Provide the [x, y] coordinate of the cell's center where the given text is located.  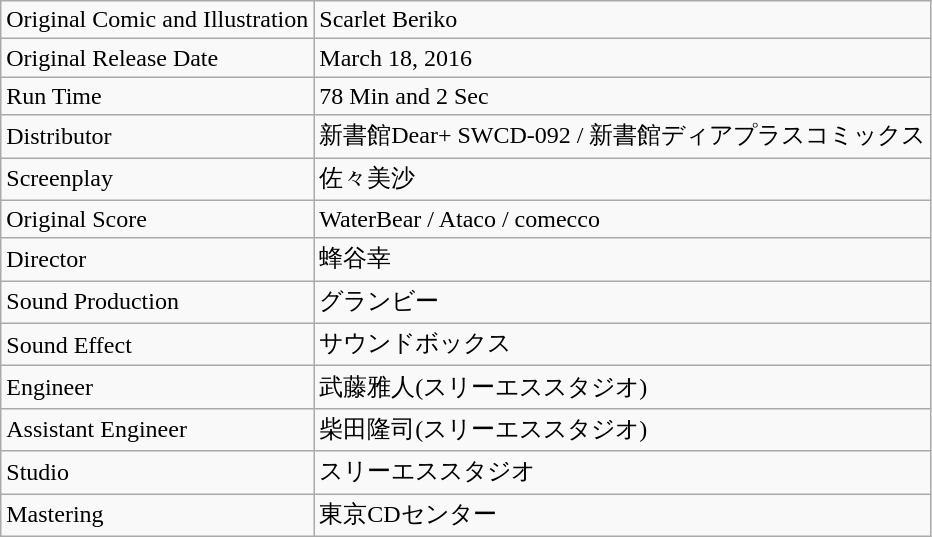
蜂谷幸 [622, 260]
柴田隆司(スリーエススタジオ) [622, 430]
Scarlet Beriko [622, 20]
Distributor [158, 136]
東京CDセンター [622, 516]
Screenplay [158, 180]
Original Release Date [158, 58]
Sound Effect [158, 344]
新書館Dear+ SWCD-092 / 新書館ディアプラスコミックス [622, 136]
Run Time [158, 96]
Director [158, 260]
佐々美沙 [622, 180]
WaterBear / Ataco / comecco [622, 219]
武藤雅人(スリーエススタジオ) [622, 388]
78 Min and 2 Sec [622, 96]
サウンドボックス [622, 344]
Studio [158, 472]
Original Comic and Illustration [158, 20]
Assistant Engineer [158, 430]
Mastering [158, 516]
グランビー [622, 302]
Original Score [158, 219]
Engineer [158, 388]
スリーエススタジオ [622, 472]
Sound Production [158, 302]
March 18, 2016 [622, 58]
